Return the [X, Y] coordinate for the center point of the cell that contains the specified text.  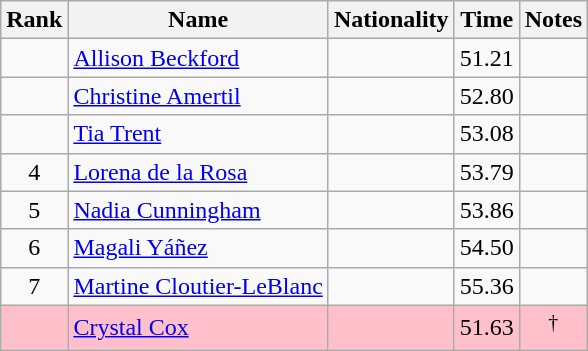
Tia Trent [198, 134]
Rank [34, 20]
Crystal Cox [198, 328]
Notes [553, 20]
Name [198, 20]
Time [486, 20]
Nadia Cunningham [198, 210]
51.63 [486, 328]
6 [34, 248]
51.21 [486, 58]
7 [34, 286]
54.50 [486, 248]
53.86 [486, 210]
Christine Amertil [198, 96]
55.36 [486, 286]
5 [34, 210]
4 [34, 172]
52.80 [486, 96]
Martine Cloutier-LeBlanc [198, 286]
Allison Beckford [198, 58]
Nationality [391, 20]
† [553, 328]
Lorena de la Rosa [198, 172]
Magali Yáñez [198, 248]
53.79 [486, 172]
53.08 [486, 134]
